Determine the (x, y) coordinate at the center of the cell enclosing the given text.  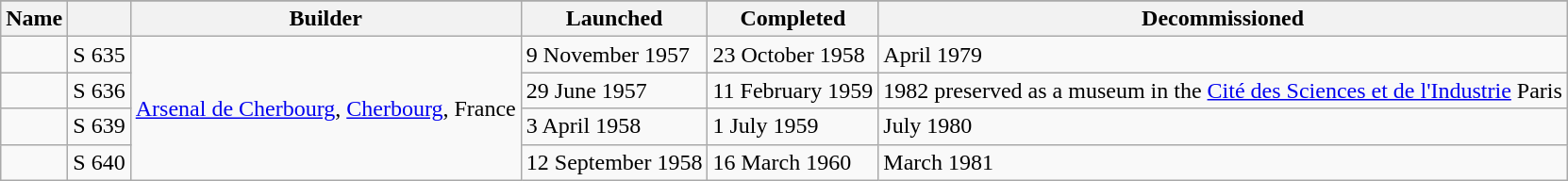
S 639 (99, 126)
S 635 (99, 55)
Arsenal de Cherbourg, Cherbourg, France (325, 108)
S 636 (99, 90)
Launched (614, 19)
Builder (325, 19)
29 June 1957 (614, 90)
1982 preserved as a museum in the Cité des Sciences et de l'Industrie Paris (1223, 90)
1 July 1959 (792, 126)
S 640 (99, 162)
Completed (792, 19)
Name (34, 19)
July 1980 (1223, 126)
16 March 1960 (792, 162)
11 February 1959 (792, 90)
Decommissioned (1223, 19)
9 November 1957 (614, 55)
March 1981 (1223, 162)
12 September 1958 (614, 162)
3 April 1958 (614, 126)
23 October 1958 (792, 55)
April 1979 (1223, 55)
